Return the [X, Y] coordinate for the center point of the cell that contains the specified text.  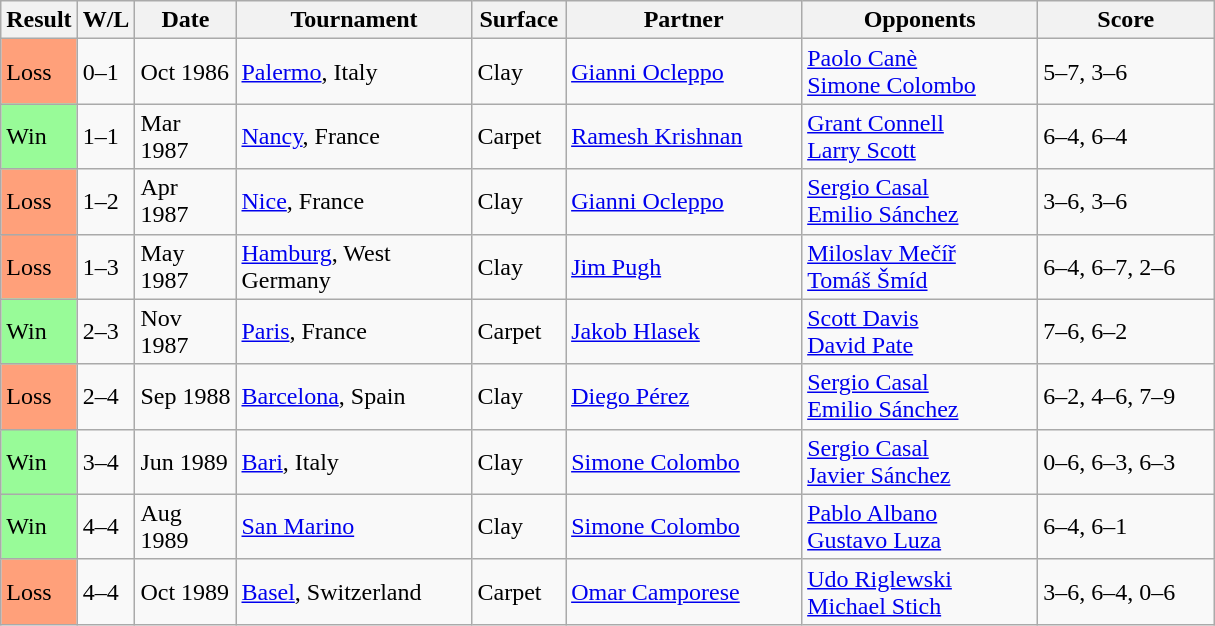
Udo Riglewski Michael Stich [920, 592]
Nov 1987 [186, 332]
7–6, 6–2 [1126, 332]
6–4, 6–7, 2–6 [1126, 266]
W/L [106, 20]
Paolo Canè Simone Colombo [920, 72]
6–4, 6–1 [1126, 526]
3–6, 3–6 [1126, 202]
Aug 1989 [186, 526]
Bari, Italy [354, 462]
Basel, Switzerland [354, 592]
1–3 [106, 266]
Sergio Casal Javier Sánchez [920, 462]
2–4 [106, 396]
5–7, 3–6 [1126, 72]
Nice, France [354, 202]
0–6, 6–3, 6–3 [1126, 462]
Tournament [354, 20]
6–4, 6–4 [1126, 136]
Oct 1986 [186, 72]
Ramesh Krishnan [684, 136]
San Marino [354, 526]
Palermo, Italy [354, 72]
Scott Davis David Pate [920, 332]
Barcelona, Spain [354, 396]
1–2 [106, 202]
Omar Camporese [684, 592]
Partner [684, 20]
Jim Pugh [684, 266]
Diego Pérez [684, 396]
Opponents [920, 20]
Surface [519, 20]
Score [1126, 20]
6–2, 4–6, 7–9 [1126, 396]
Result [39, 20]
Paris, France [354, 332]
Mar 1987 [186, 136]
Sep 1988 [186, 396]
Apr 1987 [186, 202]
Grant Connell Larry Scott [920, 136]
Date [186, 20]
1–1 [106, 136]
Miloslav Mečíř Tomáš Šmíd [920, 266]
Hamburg, West Germany [354, 266]
Pablo Albano Gustavo Luza [920, 526]
Nancy, France [354, 136]
0–1 [106, 72]
3–4 [106, 462]
Jun 1989 [186, 462]
2–3 [106, 332]
Oct 1989 [186, 592]
3–6, 6–4, 0–6 [1126, 592]
Jakob Hlasek [684, 332]
May 1987 [186, 266]
